Capture the cell that displays the provided text and extract its [X, Y] central coordinate. 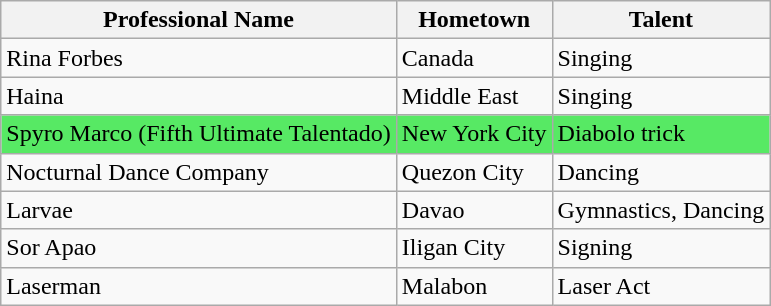
Malabon [474, 286]
New York City [474, 134]
Sor Apao [199, 248]
Gymnastics, Dancing [661, 210]
Hometown [474, 20]
Rina Forbes [199, 58]
Davao [474, 210]
Professional Name [199, 20]
Dancing [661, 172]
Larvae [199, 210]
Spyro Marco (Fifth Ultimate Talentado) [199, 134]
Diabolo trick [661, 134]
Canada [474, 58]
Talent [661, 20]
Signing [661, 248]
Haina [199, 96]
Nocturnal Dance Company [199, 172]
Iligan City [474, 248]
Laser Act [661, 286]
Laserman [199, 286]
Quezon City [474, 172]
Middle East [474, 96]
